Search for the cell housing the specified text and yield its (x, y) center coordinate. 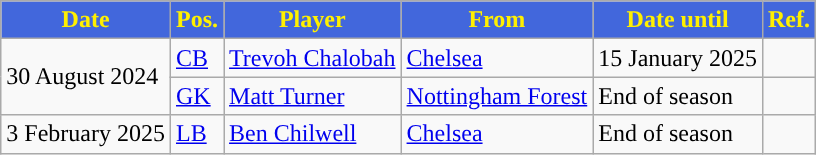
From (497, 20)
Player (313, 20)
GK (196, 96)
15 January 2025 (678, 58)
Date (86, 20)
30 August 2024 (86, 77)
Pos. (196, 20)
CB (196, 58)
LB (196, 134)
Trevoh Chalobah (313, 58)
Date until (678, 20)
3 February 2025 (86, 134)
Ref. (788, 20)
Matt Turner (313, 96)
Ben Chilwell (313, 134)
Nottingham Forest (497, 96)
